Provide the [X, Y] coordinate of the cell's center where the given text is located.  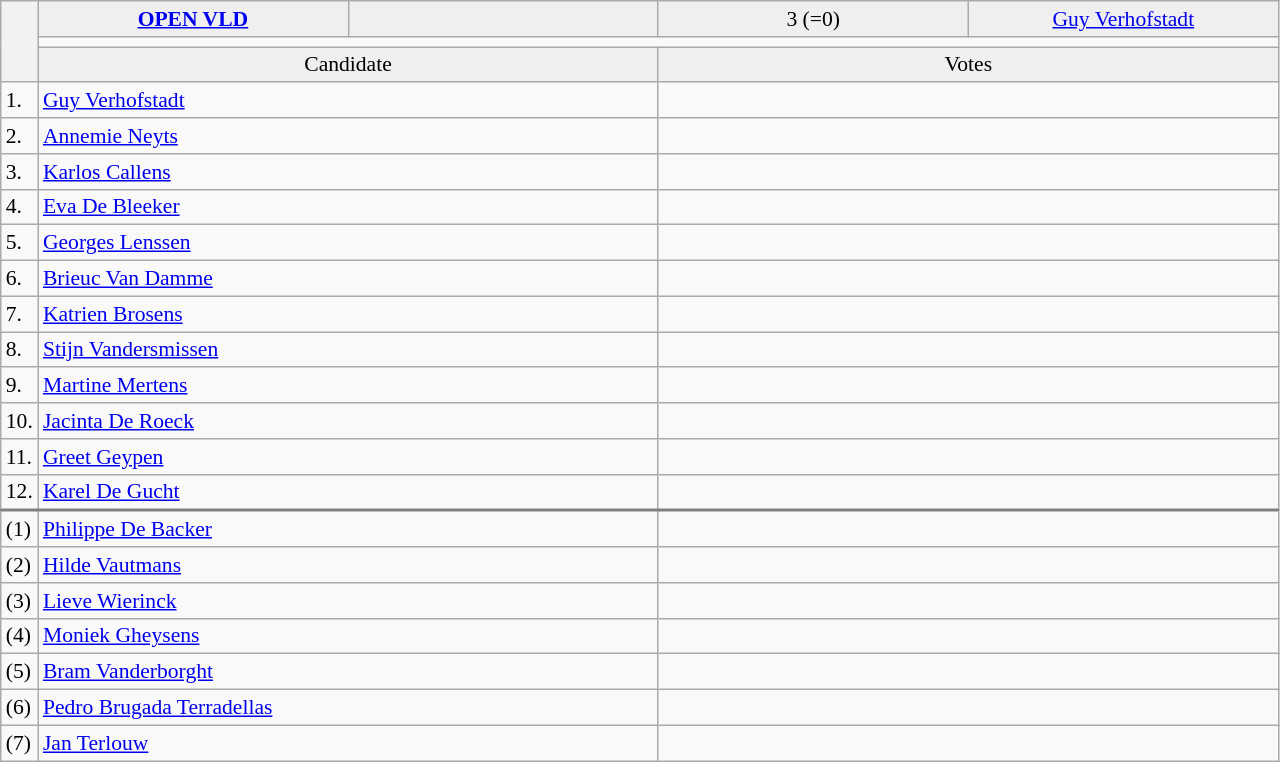
11. [20, 457]
6. [20, 279]
Georges Lenssen [348, 243]
3 (=0) [813, 19]
Bram Vanderborght [348, 672]
Jan Terlouw [348, 743]
Karel De Gucht [348, 492]
Moniek Gheysens [348, 636]
10. [20, 421]
Karlos Callens [348, 172]
4. [20, 207]
Philippe De Backer [348, 529]
Brieuc Van Damme [348, 279]
(3) [20, 601]
Katrien Brosens [348, 314]
7. [20, 314]
Stijn Vandersmissen [348, 350]
Pedro Brugada Terradellas [348, 708]
(4) [20, 636]
1. [20, 101]
Greet Geypen [348, 457]
Candidate [348, 65]
2. [20, 136]
3. [20, 172]
8. [20, 350]
Votes [968, 65]
(1) [20, 529]
(6) [20, 708]
(2) [20, 565]
Eva De Bleeker [348, 207]
OPEN VLD [193, 19]
Hilde Vautmans [348, 565]
Lieve Wierinck [348, 601]
5. [20, 243]
(7) [20, 743]
(5) [20, 672]
Jacinta De Roeck [348, 421]
9. [20, 386]
Annemie Neyts [348, 136]
12. [20, 492]
Martine Mertens [348, 386]
